Locate the cell with the specified text and output its (x, y) center coordinate. 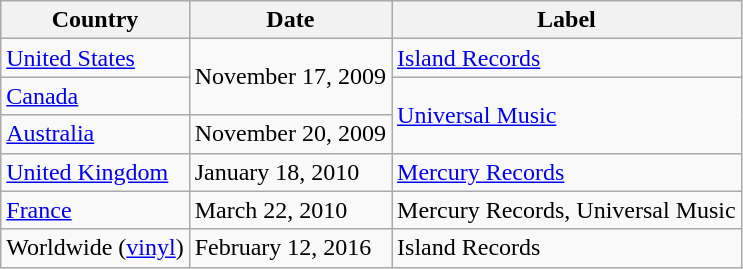
November 20, 2009 (290, 134)
United States (95, 58)
Label (567, 20)
Worldwide (vinyl) (95, 248)
Canada (95, 96)
February 12, 2016 (290, 248)
Country (95, 20)
United Kingdom (95, 172)
March 22, 2010 (290, 210)
November 17, 2009 (290, 77)
Australia (95, 134)
Mercury Records (567, 172)
Mercury Records, Universal Music (567, 210)
January 18, 2010 (290, 172)
France (95, 210)
Date (290, 20)
Universal Music (567, 115)
